Identify which cell holds the provided text, then report its (X, Y) central coordinate. 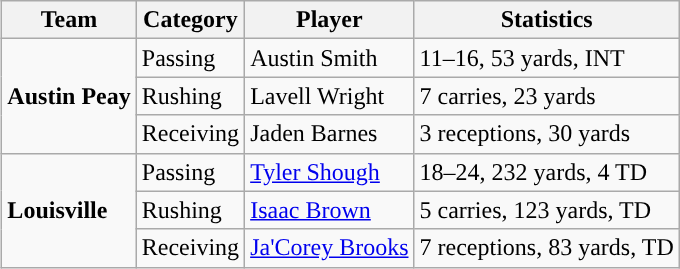
Player (330, 20)
Ja'Corey Brooks (330, 248)
Category (190, 20)
Team (69, 20)
Tyler Shough (330, 172)
Louisville (69, 210)
Austin Smith (330, 58)
Lavell Wright (330, 96)
Austin Peay (69, 96)
7 carries, 23 yards (546, 96)
Isaac Brown (330, 210)
7 receptions, 83 yards, TD (546, 248)
Statistics (546, 20)
18–24, 232 yards, 4 TD (546, 172)
5 carries, 123 yards, TD (546, 210)
11–16, 53 yards, INT (546, 58)
Jaden Barnes (330, 134)
3 receptions, 30 yards (546, 134)
